Search for the cell housing the specified text and yield its (X, Y) center coordinate. 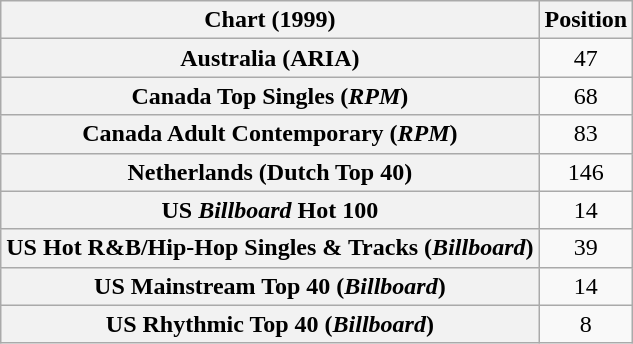
Position (586, 20)
146 (586, 172)
Canada Adult Contemporary (RPM) (270, 134)
US Billboard Hot 100 (270, 210)
8 (586, 324)
68 (586, 96)
83 (586, 134)
Chart (1999) (270, 20)
US Hot R&B/Hip-Hop Singles & Tracks (Billboard) (270, 248)
US Rhythmic Top 40 (Billboard) (270, 324)
Canada Top Singles (RPM) (270, 96)
47 (586, 58)
39 (586, 248)
Australia (ARIA) (270, 58)
US Mainstream Top 40 (Billboard) (270, 286)
Netherlands (Dutch Top 40) (270, 172)
